Capture the cell that displays the provided text and extract its (x, y) central coordinate. 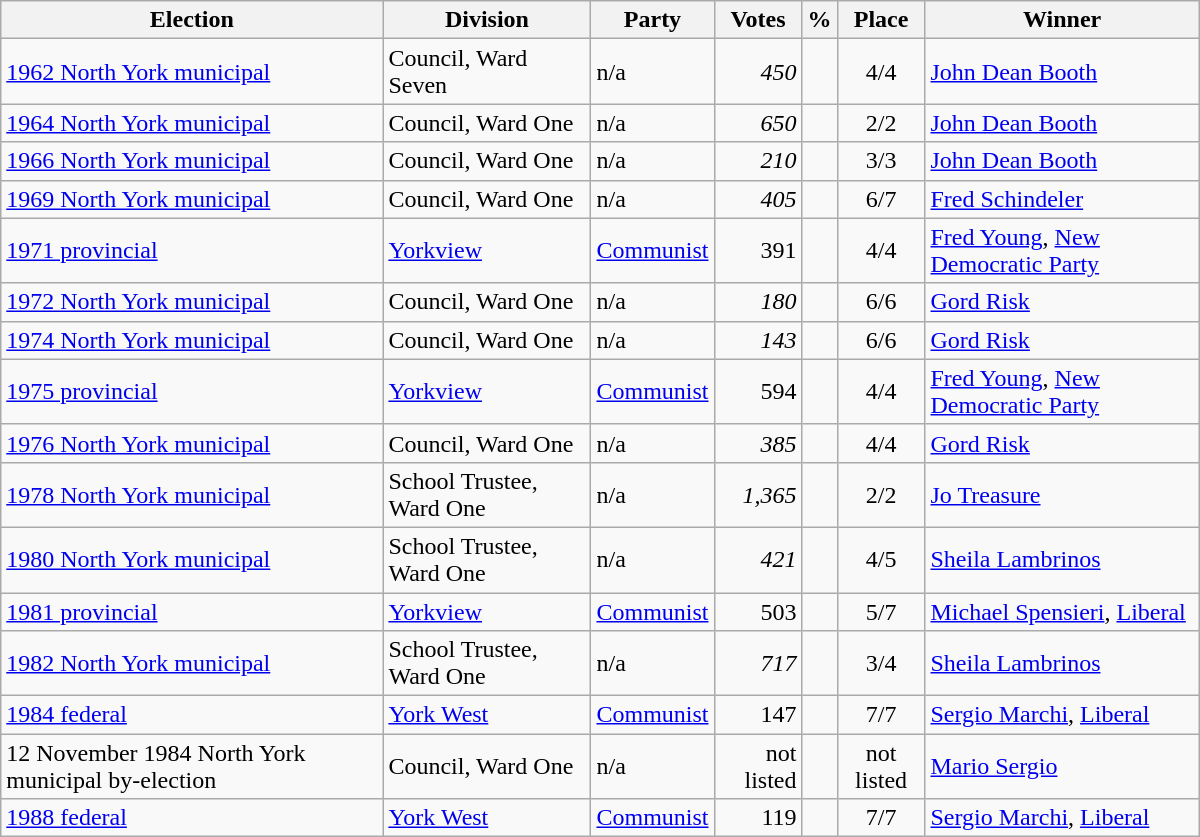
4/5 (881, 560)
Winner (1062, 20)
Michael Spensieri, Liberal (1062, 611)
503 (758, 611)
1984 federal (192, 715)
1966 North York municipal (192, 161)
Place (881, 20)
143 (758, 340)
385 (758, 443)
Fred Schindeler (1062, 199)
450 (758, 72)
147 (758, 715)
1974 North York municipal (192, 340)
1972 North York municipal (192, 302)
650 (758, 123)
594 (758, 392)
1981 provincial (192, 611)
Jo Treasure (1062, 494)
1,365 (758, 494)
1980 North York municipal (192, 560)
1969 North York municipal (192, 199)
391 (758, 250)
12 November 1984 North York municipal by-election (192, 766)
Party (652, 20)
1962 North York municipal (192, 72)
Votes (758, 20)
1975 provincial (192, 392)
Council, Ward Seven (487, 72)
3/3 (881, 161)
421 (758, 560)
5/7 (881, 611)
Mario Sergio (1062, 766)
1971 provincial (192, 250)
Election (192, 20)
717 (758, 664)
210 (758, 161)
1976 North York municipal (192, 443)
6/7 (881, 199)
1964 North York municipal (192, 123)
Division (487, 20)
119 (758, 818)
% (820, 20)
1978 North York municipal (192, 494)
405 (758, 199)
180 (758, 302)
1988 federal (192, 818)
3/4 (881, 664)
1982 North York municipal (192, 664)
